Find where the given text appears and provide that cell's center as [x, y] coordinate. 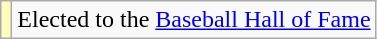
Elected to the Baseball Hall of Fame [194, 20]
